Provide the [x, y] coordinate of the cell's center where the given text is located.  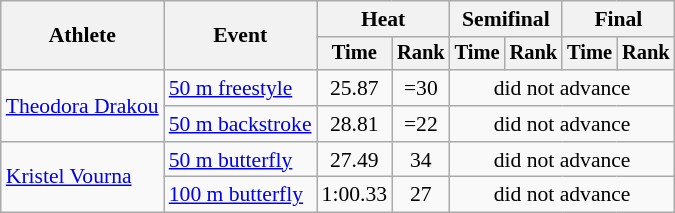
25.87 [354, 88]
Kristel Vourna [82, 178]
1:00.33 [354, 195]
Theodora Drakou [82, 106]
50 m backstroke [240, 124]
50 m freestyle [240, 88]
Heat [384, 19]
Athlete [82, 36]
Final [618, 19]
50 m butterfly [240, 160]
27 [421, 195]
Event [240, 36]
=22 [421, 124]
=30 [421, 88]
28.81 [354, 124]
27.49 [354, 160]
100 m butterfly [240, 195]
34 [421, 160]
Semifinal [506, 19]
